Find where the given text appears and provide that cell's center as [x, y] coordinate. 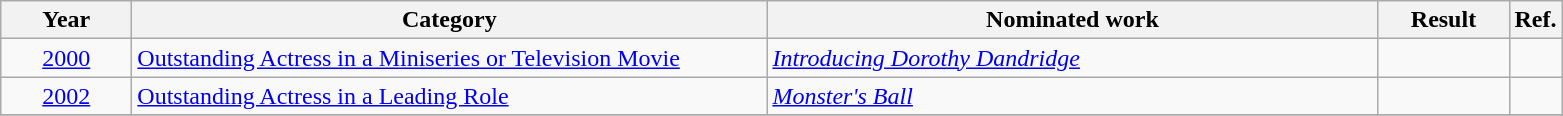
Monster's Ball [1072, 96]
Introducing Dorothy Dandridge [1072, 58]
Outstanding Actress in a Miniseries or Television Movie [450, 58]
Result [1444, 20]
Ref. [1536, 20]
Year [66, 20]
Nominated work [1072, 20]
Outstanding Actress in a Leading Role [450, 96]
2002 [66, 96]
Category [450, 20]
2000 [66, 58]
